Detect which cell encompasses the target text, then output its [X, Y] center coordinate. 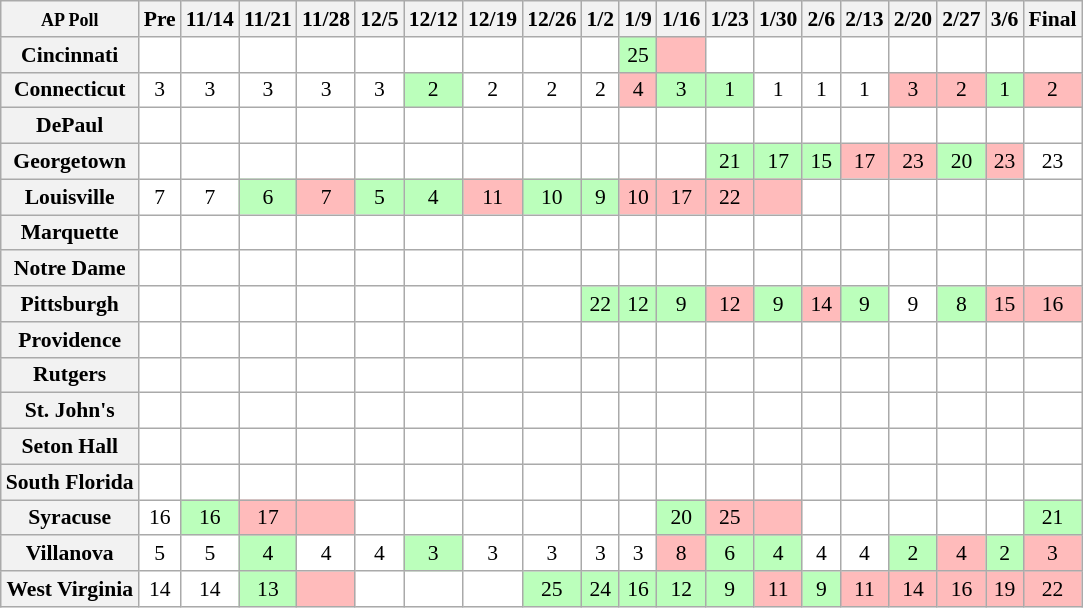
2/27 [962, 19]
11/14 [210, 19]
13 [268, 589]
Louisville [70, 197]
Marquette [70, 233]
West Virginia [70, 589]
Syracuse [70, 518]
12/12 [434, 19]
Notre Dame [70, 269]
1/23 [730, 19]
2/13 [864, 19]
Connecticut [70, 90]
1/30 [778, 19]
11/21 [268, 19]
19 [1005, 589]
Cincinnati [70, 55]
Pittsburgh [70, 304]
Seton Hall [70, 447]
St. John's [70, 411]
12/5 [380, 19]
Georgetown [70, 162]
Providence [70, 340]
South Florida [70, 482]
12/19 [492, 19]
2/6 [821, 19]
11/28 [326, 19]
Villanova [70, 554]
2/20 [914, 19]
Pre [160, 19]
3/6 [1005, 19]
12/26 [552, 19]
1/16 [682, 19]
DePaul [70, 126]
1/9 [638, 19]
AP Poll [70, 19]
Rutgers [70, 375]
Final [1052, 19]
1/2 [601, 19]
24 [601, 589]
